For the text-containing cell, return its midpoint in (X, Y) coordinate format. 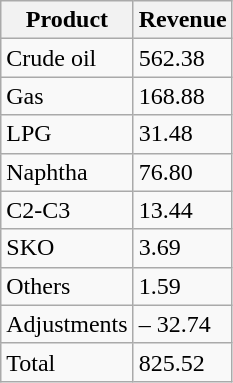
C2-C3 (67, 210)
Product (67, 20)
Others (67, 286)
562.38 (182, 58)
Crude oil (67, 58)
Total (67, 362)
13.44 (182, 210)
3.69 (182, 248)
– 32.74 (182, 324)
76.80 (182, 172)
SKO (67, 248)
Revenue (182, 20)
Naphtha (67, 172)
Adjustments (67, 324)
31.48 (182, 134)
LPG (67, 134)
168.88 (182, 96)
1.59 (182, 286)
825.52 (182, 362)
Gas (67, 96)
